Find where the given text appears and provide that cell's center as [x, y] coordinate. 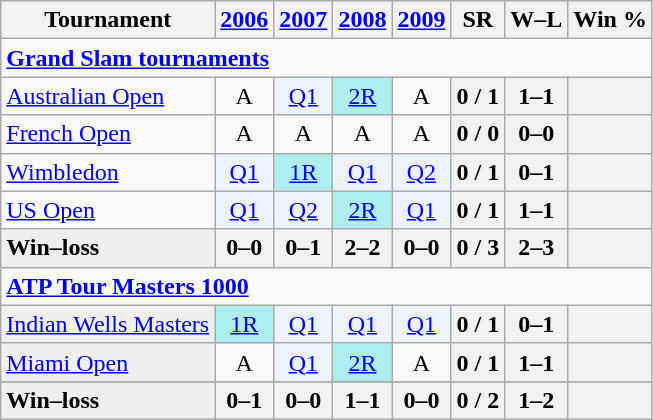
Grand Slam tournaments [327, 58]
2–3 [536, 248]
2006 [244, 20]
Australian Open [108, 96]
French Open [108, 134]
2009 [422, 20]
US Open [108, 210]
Indian Wells Masters [108, 324]
2008 [362, 20]
Tournament [108, 20]
0 / 0 [478, 134]
Miami Open [108, 362]
0 / 3 [478, 248]
Win % [610, 20]
SR [478, 20]
2007 [304, 20]
Wimbledon [108, 172]
ATP Tour Masters 1000 [327, 286]
1–2 [536, 400]
W–L [536, 20]
2–2 [362, 248]
0 / 2 [478, 400]
